From the cell containing the given text, extract its center point as (X, Y) coordinate. 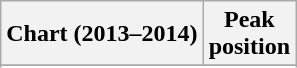
Chart (2013–2014) (102, 34)
Peakposition (249, 34)
